Capture the cell that displays the provided text and extract its (x, y) central coordinate. 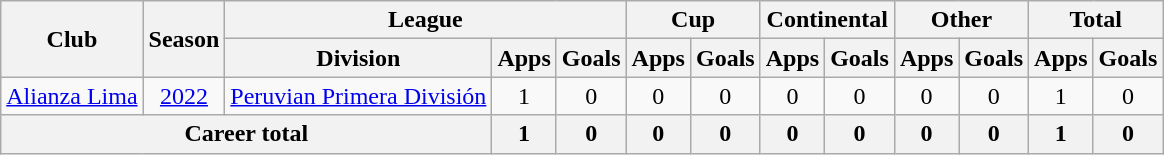
Total (1096, 20)
2022 (184, 96)
Career total (246, 134)
League (426, 20)
Division (358, 58)
Continental (827, 20)
Season (184, 39)
Alianza Lima (72, 96)
Club (72, 39)
Peruvian Primera División (358, 96)
Cup (693, 20)
Other (961, 20)
